Output the (x, y) coordinate of the center of the cell containing the given text.  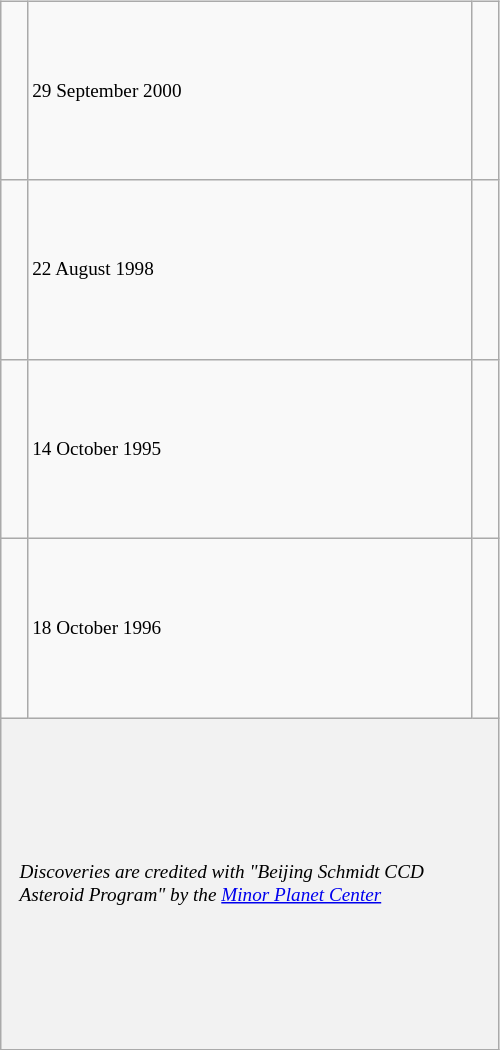
22 August 1998 (250, 270)
18 October 1996 (250, 628)
29 September 2000 (250, 90)
14 October 1995 (250, 448)
Discoveries are credited with "Beijing Schmidt CCD Asteroid Program" by the Minor Planet Center (250, 884)
